Scan for the cell matching the given text and deliver its [x, y] coordinate at center. 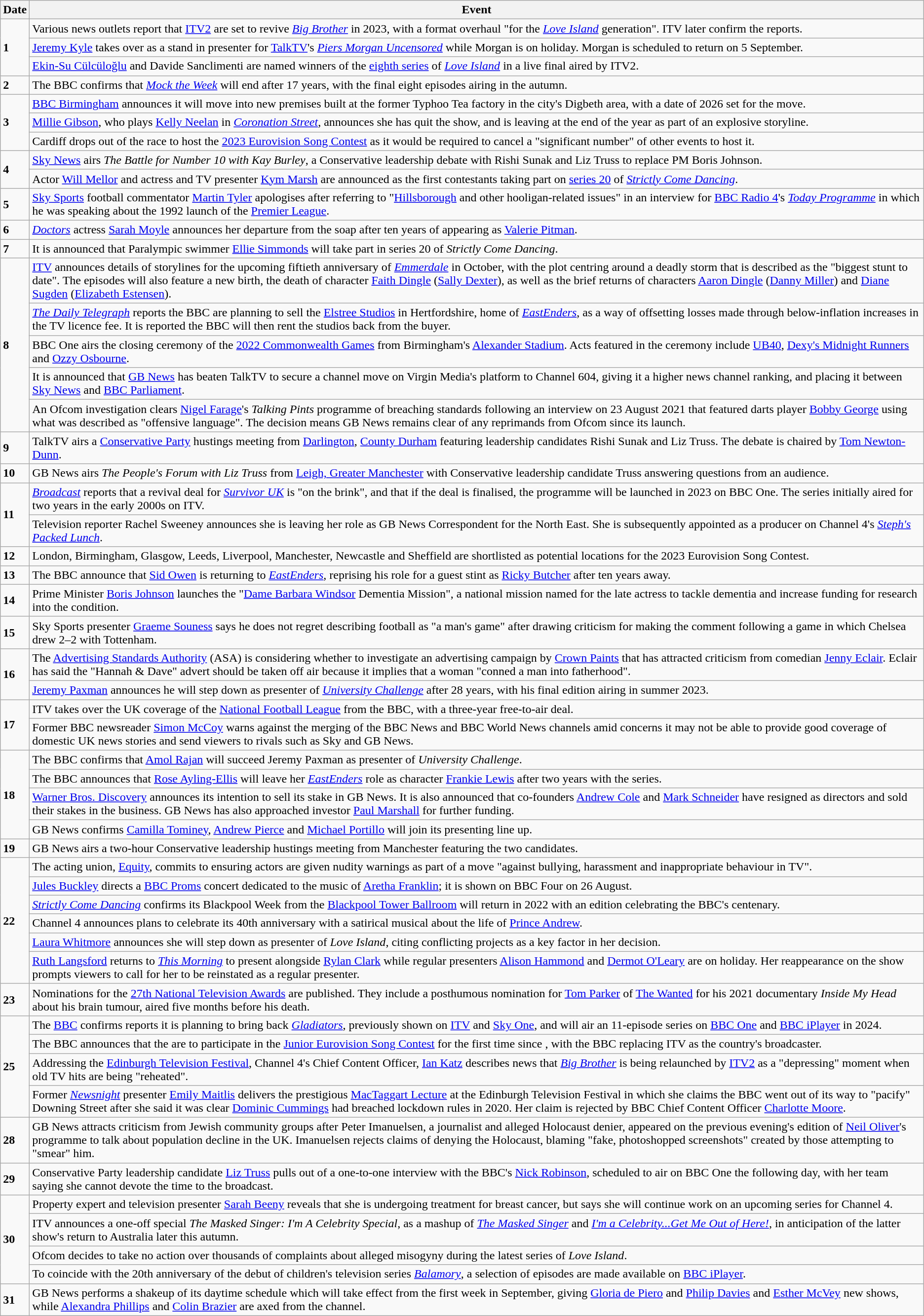
23 [15, 1000]
Ofcom decides to take no action over thousands of complaints about alleged misogyny during the latest series of Love Island. [477, 1255]
1 [15, 47]
19 [15, 848]
9 [15, 448]
14 [15, 600]
17 [15, 725]
16 [15, 674]
The BBC announces that Rose Ayling-Ellis will leave her EastEnders role as character Frankie Lewis after two years with the series. [477, 779]
30 [15, 1240]
6 [15, 229]
5 [15, 204]
12 [15, 556]
Sky News airs The Battle for Number 10 with Kay Burley, a Conservative leadership debate with Rishi Sunak and Liz Truss to replace PM Boris Johnson. [477, 160]
The BBC confirms that Mock the Week will end after 17 years, with the final eight episodes airing in the autumn. [477, 85]
Event [477, 10]
Jeremy Paxman announces he will step down as presenter of University Challenge after 28 years, with his final edition airing in summer 2023. [477, 690]
3 [15, 122]
ITV takes over the UK coverage of the National Football League from the BBC, with a three-year free-to-air deal. [477, 709]
8 [15, 345]
13 [15, 575]
25 [15, 1066]
Channel 4 announces plans to celebrate its 40th anniversary with a satirical musical about the life of Prince Andrew. [477, 923]
Doctors actress Sarah Moyle announces her departure from the soap after ten years of appearing as Valerie Pitman. [477, 229]
GB News airs a two-hour Conservative leadership hustings meeting from Manchester featuring the two candidates. [477, 848]
11 [15, 515]
The BBC confirms that Amol Rajan will succeed Jeremy Paxman as presenter of University Challenge. [477, 760]
Ekin-Su Cülcüloğlu and Davide Sanclimenti are named winners of the eighth series of Love Island in a live final aired by ITV2. [477, 66]
Date [15, 10]
29 [15, 1179]
18 [15, 794]
31 [15, 1300]
2 [15, 85]
22 [15, 921]
GB News confirms Camilla Tominey, Andrew Pierce and Michael Portillo will join its presenting line up. [477, 829]
It is announced that Paralympic swimmer Ellie Simmonds will take part in series 20 of Strictly Come Dancing. [477, 248]
Laura Whitmore announces she will step down as presenter of Love Island, citing conflicting projects as a key factor in her decision. [477, 942]
The BBC announce that Sid Owen is returning to EastEnders, reprising his role for a guest stint as Ricky Butcher after ten years away. [477, 575]
7 [15, 248]
Actor Will Mellor and actress and TV presenter Kym Marsh are announced as the first contestants taking part on series 20 of Strictly Come Dancing. [477, 179]
15 [15, 633]
4 [15, 169]
10 [15, 473]
Jules Buckley directs a BBC Proms concert dedicated to the music of Aretha Franklin; it is shown on BBC Four on 26 August. [477, 886]
28 [15, 1140]
